Determine the [X, Y] coordinate at the center of the cell enclosing the given text.  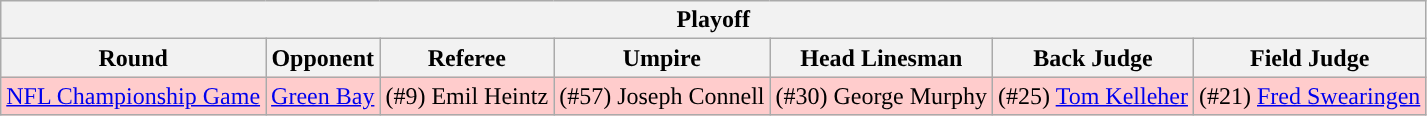
NFL Championship Game [134, 96]
Opponent [323, 58]
Green Bay [323, 96]
(#25) Tom Kelleher [1094, 96]
Back Judge [1094, 58]
Round [134, 58]
Referee [467, 58]
(#21) Fred Swearingen [1309, 96]
(#57) Joseph Connell [662, 96]
Field Judge [1309, 58]
(#9) Emil Heintz [467, 96]
Head Linesman [882, 58]
Playoff [714, 20]
Umpire [662, 58]
(#30) George Murphy [882, 96]
